Output the [X, Y] coordinate of the center of the cell containing the given text.  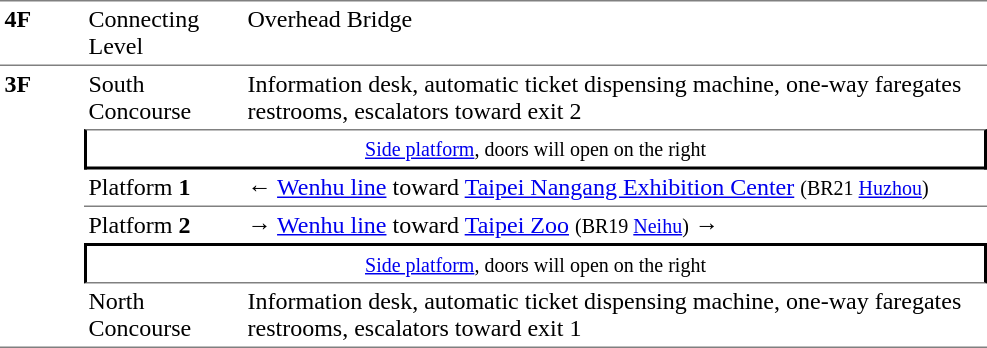
South Concourse [164, 98]
North Concourse [164, 316]
Platform 2 [164, 225]
→ Wenhu line toward Taipei Zoo (BR19 Neihu) → [615, 225]
Overhead Bridge [615, 33]
Information desk, automatic ticket dispensing machine, one-way faregatesrestrooms, escalators toward exit 1 [615, 316]
4F [42, 33]
← Wenhu line toward Taipei Nangang Exhibition Center (BR21 Huzhou) [615, 189]
Connecting Level [164, 33]
Platform 1 [164, 189]
3F [42, 207]
Information desk, automatic ticket dispensing machine, one-way faregatesrestrooms, escalators toward exit 2 [615, 98]
